From the cell containing the given text, extract its center point as [X, Y] coordinate. 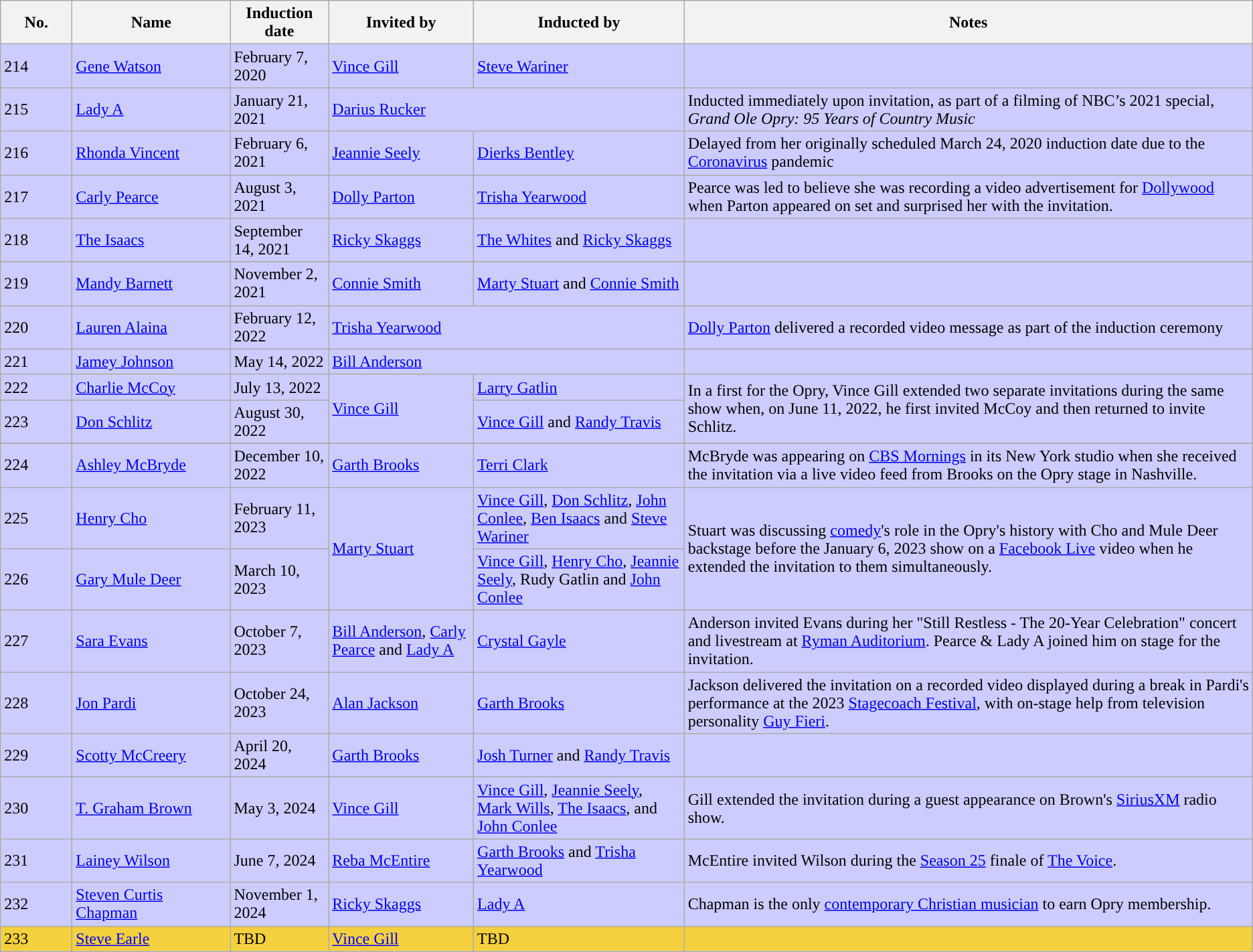
March 10, 2023 [280, 580]
Gene Watson [151, 66]
Crystal Gayle [580, 641]
Lainey Wilson [151, 861]
Chapman is the only contemporary Christian musician to earn Opry membership. [968, 904]
Scotty McCreery [151, 755]
Bill Anderson, Carly Pearce and Lady A [402, 641]
Sara Evans [151, 641]
Name [151, 23]
Dierks Bentley [580, 153]
Connie Smith [402, 284]
Vince Gill, Don Schlitz, John Conlee, Ben Isaacs and Steve Wariner [580, 518]
Henry Cho [151, 518]
February 6, 2021 [280, 153]
Vince Gill and Randy Travis [580, 422]
214 [36, 66]
June 7, 2024 [280, 861]
Darius Rucker [506, 110]
McEntire invited Wilson during the Season 25 finale of The Voice. [968, 861]
Delayed from her originally scheduled March 24, 2020 induction date due to the Coronavirus pandemic [968, 153]
December 10, 2022 [280, 465]
Dolly Parton delivered a recorded video message as part of the induction ceremony [968, 327]
Josh Turner and Randy Travis [580, 755]
February 7, 2020 [280, 66]
215 [36, 110]
229 [36, 755]
November 2, 2021 [280, 284]
231 [36, 861]
October 7, 2023 [280, 641]
219 [36, 284]
February 11, 2023 [280, 518]
Bill Anderson [506, 362]
227 [36, 641]
Mandy Barnett [151, 284]
Marty Stuart and Connie Smith [580, 284]
T. Graham Brown [151, 808]
217 [36, 197]
July 13, 2022 [280, 387]
Vince Gill, Henry Cho, Jeannie Seely, Rudy Gatlin and John Conlee [580, 580]
232 [36, 904]
Jon Pardi [151, 703]
May 14, 2022 [280, 362]
Steve Earle [151, 939]
Carly Pearce [151, 197]
Garth Brooks and Trisha Yearwood [580, 861]
233 [36, 939]
Inducted by [580, 23]
228 [36, 703]
April 20, 2024 [280, 755]
Rhonda Vincent [151, 153]
Terri Clark [580, 465]
Jeannie Seely [402, 153]
Lauren Alaina [151, 327]
230 [36, 808]
February 12, 2022 [280, 327]
216 [36, 153]
Gary Mule Deer [151, 580]
August 3, 2021 [280, 197]
September 14, 2021 [280, 240]
Steven Curtis Chapman [151, 904]
Pearce was led to believe she was recording a video advertisement for Dollywood when Parton appeared on set and surprised her with the invitation. [968, 197]
Alan Jackson [402, 703]
225 [36, 518]
220 [36, 327]
Dolly Parton [402, 197]
The Isaacs [151, 240]
November 1, 2024 [280, 904]
May 3, 2024 [280, 808]
Jamey Johnson [151, 362]
224 [36, 465]
Induction date [280, 23]
223 [36, 422]
Vince Gill, Jeannie Seely, Mark Wills, The Isaacs, and John Conlee [580, 808]
January 21, 2021 [280, 110]
222 [36, 387]
Steve Wariner [580, 66]
Ashley McBryde [151, 465]
October 24, 2023 [280, 703]
August 30, 2022 [280, 422]
Don Schlitz [151, 422]
Inducted immediately upon invitation, as part of a filming of NBC’s 2021 special, Grand Ole Opry: 95 Years of Country Music [968, 110]
226 [36, 580]
Marty Stuart [402, 549]
Invited by [402, 23]
221 [36, 362]
The Whites and Ricky Skaggs [580, 240]
No. [36, 23]
218 [36, 240]
Gill extended the invitation during a guest appearance on Brown's SiriusXM radio show. [968, 808]
Charlie McCoy [151, 387]
Larry Gatlin [580, 387]
Reba McEntire [402, 861]
Notes [968, 23]
